Return (X, Y) of the center of cell containing provided text 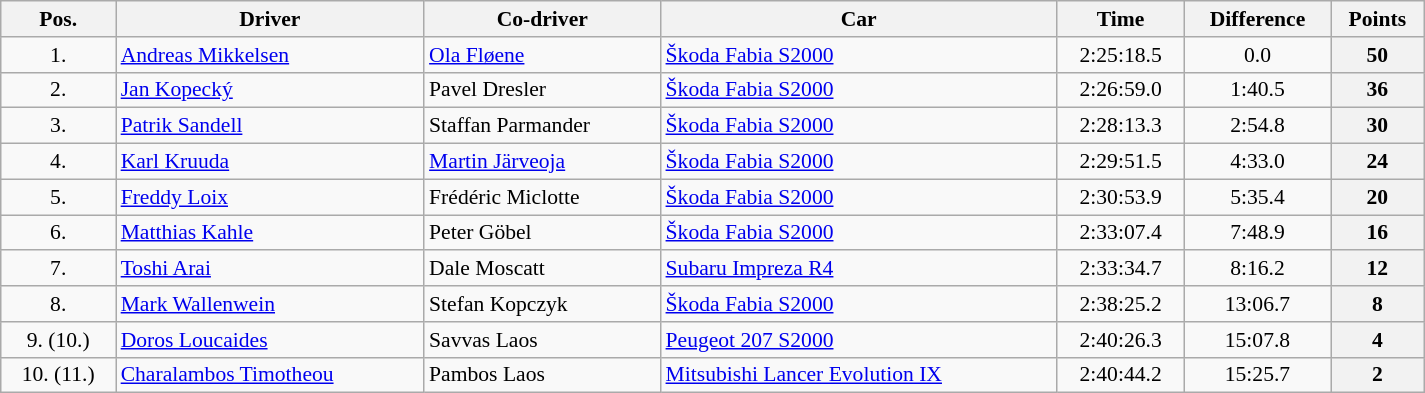
5:35.4 (1257, 197)
1. (58, 55)
Stefan Kopczyk (542, 304)
Freddy Loix (270, 197)
2:54.8 (1257, 126)
Doros Loucaides (270, 340)
Ola Fløene (542, 55)
Matthias Kahle (270, 233)
10. (11.) (58, 375)
2:29:51.5 (1121, 162)
4. (58, 162)
12 (1377, 269)
2:28:13.3 (1121, 126)
20 (1377, 197)
4:33.0 (1257, 162)
8 (1377, 304)
15:07.8 (1257, 340)
Pos. (58, 19)
4 (1377, 340)
Charalambos Timotheou (270, 375)
50 (1377, 55)
Karl Kruuda (270, 162)
15:25.7 (1257, 375)
2:33:34.7 (1121, 269)
2:26:59.0 (1121, 90)
Pavel Dresler (542, 90)
8:16.2 (1257, 269)
Peter Göbel (542, 233)
Martin Järveoja (542, 162)
Frédéric Miclotte (542, 197)
1:40.5 (1257, 90)
13:06.7 (1257, 304)
36 (1377, 90)
Driver (270, 19)
Andreas Mikkelsen (270, 55)
9. (10.) (58, 340)
Staffan Parmander (542, 126)
Savvas Laos (542, 340)
Co-driver (542, 19)
24 (1377, 162)
7. (58, 269)
8. (58, 304)
Pambos Laos (542, 375)
2:25:18.5 (1121, 55)
Car (859, 19)
2:38:25.2 (1121, 304)
Points (1377, 19)
6. (58, 233)
2:30:53.9 (1121, 197)
Jan Kopecký (270, 90)
7:48.9 (1257, 233)
Mark Wallenwein (270, 304)
Subaru Impreza R4 (859, 269)
30 (1377, 126)
5. (58, 197)
Patrik Sandell (270, 126)
2:40:44.2 (1121, 375)
3. (58, 126)
Mitsubishi Lancer Evolution IX (859, 375)
Time (1121, 19)
2 (1377, 375)
0.0 (1257, 55)
2. (58, 90)
Dale Moscatt (542, 269)
16 (1377, 233)
Peugeot 207 S2000 (859, 340)
Difference (1257, 19)
2:40:26.3 (1121, 340)
Toshi Arai (270, 269)
2:33:07.4 (1121, 233)
